Identify which cell holds the provided text, then report its (X, Y) central coordinate. 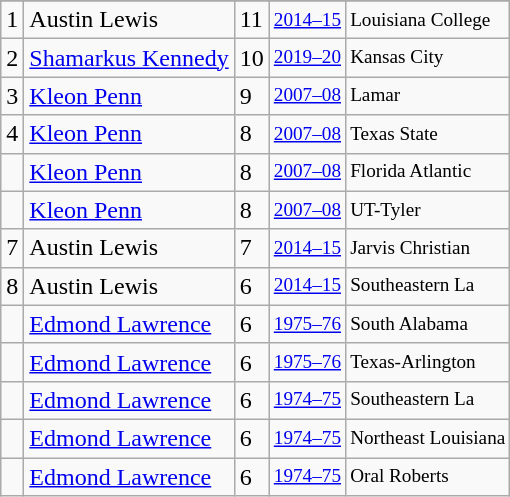
Texas State (428, 134)
Jarvis Christian (428, 248)
9 (252, 96)
Texas-Arlington (428, 362)
Shamarkus Kennedy (129, 58)
2 (12, 58)
Louisiana College (428, 20)
Northeast Louisiana (428, 438)
10 (252, 58)
Lamar (428, 96)
Florida Atlantic (428, 172)
11 (252, 20)
South Alabama (428, 324)
3 (12, 96)
UT-Tyler (428, 210)
Kansas City (428, 58)
4 (12, 134)
Oral Roberts (428, 477)
2019–20 (307, 58)
1 (12, 20)
